Scan for the cell matching the given text and deliver its (x, y) coordinate at center. 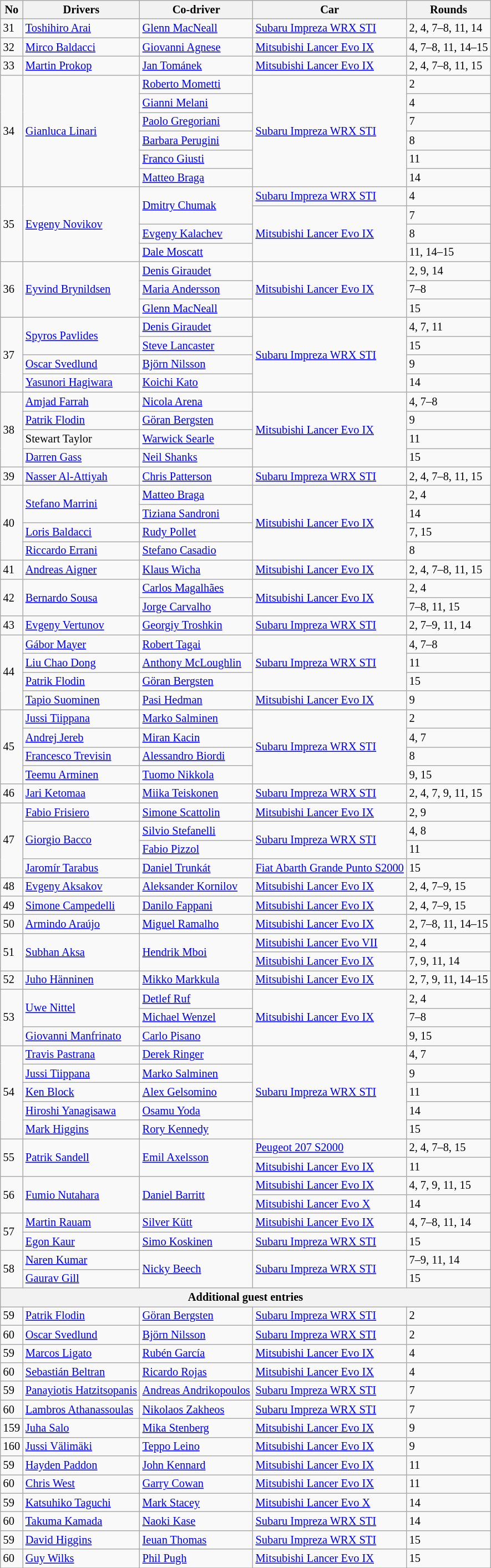
Nicky Beech (196, 1269)
Marcos Ligato (81, 1353)
Bernardo Sousa (81, 598)
Ken Block (81, 1092)
4, 7, 9, 11, 15 (449, 1185)
51 (12, 951)
Michael Wenzel (196, 1017)
160 (12, 1447)
4, 7–8, 11, 14 (449, 1223)
Stefano Casadio (196, 551)
Giorgio Bacco (81, 839)
Andrej Jereb (81, 737)
Juho Hänninen (81, 980)
Jussi Välimäki (81, 1447)
Robert Tagai (196, 644)
4, 7–8, 11, 14–15 (449, 47)
Teemu Arminen (81, 775)
Panayiotis Hatzitsopanis (81, 1391)
Mika Stenberg (196, 1428)
Maria Andersson (196, 289)
Dmitry Chumak (196, 205)
Gábor Mayer (81, 644)
Fabio Pizzol (196, 849)
33 (12, 65)
4, 8 (449, 831)
2, 4, 7, 9, 11, 15 (449, 793)
Peugeot 207 S2000 (330, 1148)
Carlos Magalhães (196, 588)
Additional guest entries (246, 1297)
Detlef Ruf (196, 999)
Emil Axelsson (196, 1157)
Patrik Sandell (81, 1157)
Gianni Melani (196, 103)
Subhan Aksa (81, 951)
56 (12, 1194)
Tiziana Sandroni (196, 513)
Naren Kumar (81, 1260)
Eyvind Brynildsen (81, 289)
Yasunori Hagiwara (81, 383)
Hayden Paddon (81, 1465)
Gianluca Linari (81, 131)
Mirco Baldacci (81, 47)
Naoki Kase (196, 1521)
Nicola Arena (196, 401)
Ricardo Rojas (196, 1372)
11, 14–15 (449, 252)
Paolo Gregoriani (196, 121)
Jaromír Tarabus (81, 868)
Stewart Taylor (81, 439)
41 (12, 569)
7–8, 11, 15 (449, 607)
Miguel Ramalho (196, 924)
Jorge Carvalho (196, 607)
Daniel Barritt (196, 1194)
Co-driver (196, 9)
Mark Stacey (196, 1503)
42 (12, 598)
Carlo Pisano (196, 1036)
47 (12, 841)
Danilo Fappani (196, 905)
37 (12, 355)
38 (12, 429)
Evgeny Novikov (81, 224)
Lambros Athanassoulas (81, 1409)
57 (12, 1232)
Katsuhiko Taguchi (81, 1503)
Aleksander Kornilov (196, 887)
Sebastián Beltran (81, 1372)
Simo Koskinen (196, 1241)
Garry Cowan (196, 1484)
Liu Chao Dong (81, 663)
Silvio Stefanelli (196, 831)
55 (12, 1157)
Fiat Abarth Grande Punto S2000 (330, 868)
Travis Pastrana (81, 1055)
Evgeny Vertunov (81, 625)
Neil Shanks (196, 457)
44 (12, 672)
Alessandro Biordi (196, 756)
49 (12, 905)
Loris Baldacci (81, 532)
Hendrik Mboi (196, 951)
Fabio Frisiero (81, 812)
Ieuan Thomas (196, 1540)
Franco Giusti (196, 159)
46 (12, 793)
Osamu Yoda (196, 1111)
2, 7, 9, 11, 14–15 (449, 980)
Nasser Al-Attiyah (81, 476)
Fumio Nutahara (81, 1194)
Martin Rauam (81, 1223)
Uwe Nittel (81, 1008)
Derek Ringer (196, 1055)
52 (12, 980)
2, 4, 7–8, 15 (449, 1148)
Evgeny Aksakov (81, 887)
Simone Campedelli (81, 905)
Mikko Markkula (196, 980)
48 (12, 887)
43 (12, 625)
Miika Teiskonen (196, 793)
Silver Kütt (196, 1223)
Chris West (81, 1484)
Rory Kennedy (196, 1129)
Alex Gelsomino (196, 1092)
Jan Tománek (196, 65)
Rounds (449, 9)
7, 15 (449, 532)
Gaurav Gill (81, 1279)
Klaus Wicha (196, 569)
Barbara Perugini (196, 140)
Takuma Kamada (81, 1521)
2, 9, 14 (449, 271)
Juha Salo (81, 1428)
Giovanni Manfrinato (81, 1036)
Simone Scattolin (196, 812)
Georgiy Troshkin (196, 625)
Amjad Farrah (81, 401)
50 (12, 924)
Drivers (81, 9)
2, 7–8, 11, 14–15 (449, 924)
Stefano Marrini (81, 503)
Spyros Pavlides (81, 336)
4, 7, 11 (449, 327)
Mitsubishi Lancer Evo VII (330, 943)
Darren Gass (81, 457)
David Higgins (81, 1540)
Roberto Mometti (196, 84)
7–9, 11, 14 (449, 1260)
Evgeny Kalachev (196, 233)
45 (12, 746)
159 (12, 1428)
40 (12, 522)
Giovanni Agnese (196, 47)
Teppo Leino (196, 1447)
36 (12, 289)
Rubén García (196, 1353)
Andreas Andrikopoulos (196, 1391)
Francesco Trevisin (81, 756)
Dale Moscatt (196, 252)
Steve Lancaster (196, 345)
Hiroshi Yanagisawa (81, 1111)
Rudy Pollet (196, 532)
35 (12, 224)
Andreas Aigner (81, 569)
Miran Kacin (196, 737)
31 (12, 28)
Tapio Suominen (81, 700)
Koichi Kato (196, 383)
Tuomo Nikkola (196, 775)
2, 4, 7–8, 11, 14 (449, 28)
32 (12, 47)
53 (12, 1017)
Chris Patterson (196, 476)
Daniel Trunkát (196, 868)
Egon Kaur (81, 1241)
Martin Prokop (81, 65)
58 (12, 1269)
39 (12, 476)
Jari Ketomaa (81, 793)
Armindo Araújo (81, 924)
Anthony McLoughlin (196, 663)
54 (12, 1092)
Toshihiro Arai (81, 28)
Warwick Searle (196, 439)
Pasi Hedman (196, 700)
John Kennard (196, 1465)
2, 9 (449, 812)
2, 7–9, 11, 14 (449, 625)
Guy Wilks (81, 1559)
Phil Pugh (196, 1559)
No (12, 9)
Riccardo Errani (81, 551)
Nikolaos Zakheos (196, 1409)
Car (330, 9)
Mark Higgins (81, 1129)
34 (12, 131)
7, 9, 11, 14 (449, 961)
